Extract the [X, Y] coordinate from the center of the cell holding the provided text.  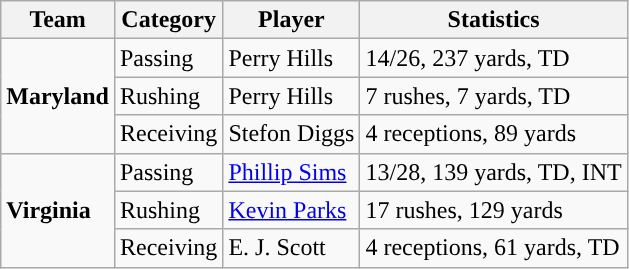
Phillip Sims [292, 172]
Team [58, 20]
E. J. Scott [292, 248]
17 rushes, 129 yards [494, 210]
Maryland [58, 96]
Virginia [58, 210]
Statistics [494, 20]
7 rushes, 7 yards, TD [494, 96]
14/26, 237 yards, TD [494, 58]
13/28, 139 yards, TD, INT [494, 172]
Stefon Diggs [292, 134]
Category [168, 20]
4 receptions, 61 yards, TD [494, 248]
Player [292, 20]
Kevin Parks [292, 210]
4 receptions, 89 yards [494, 134]
